Detect which cell encompasses the target text, then output its (X, Y) center coordinate. 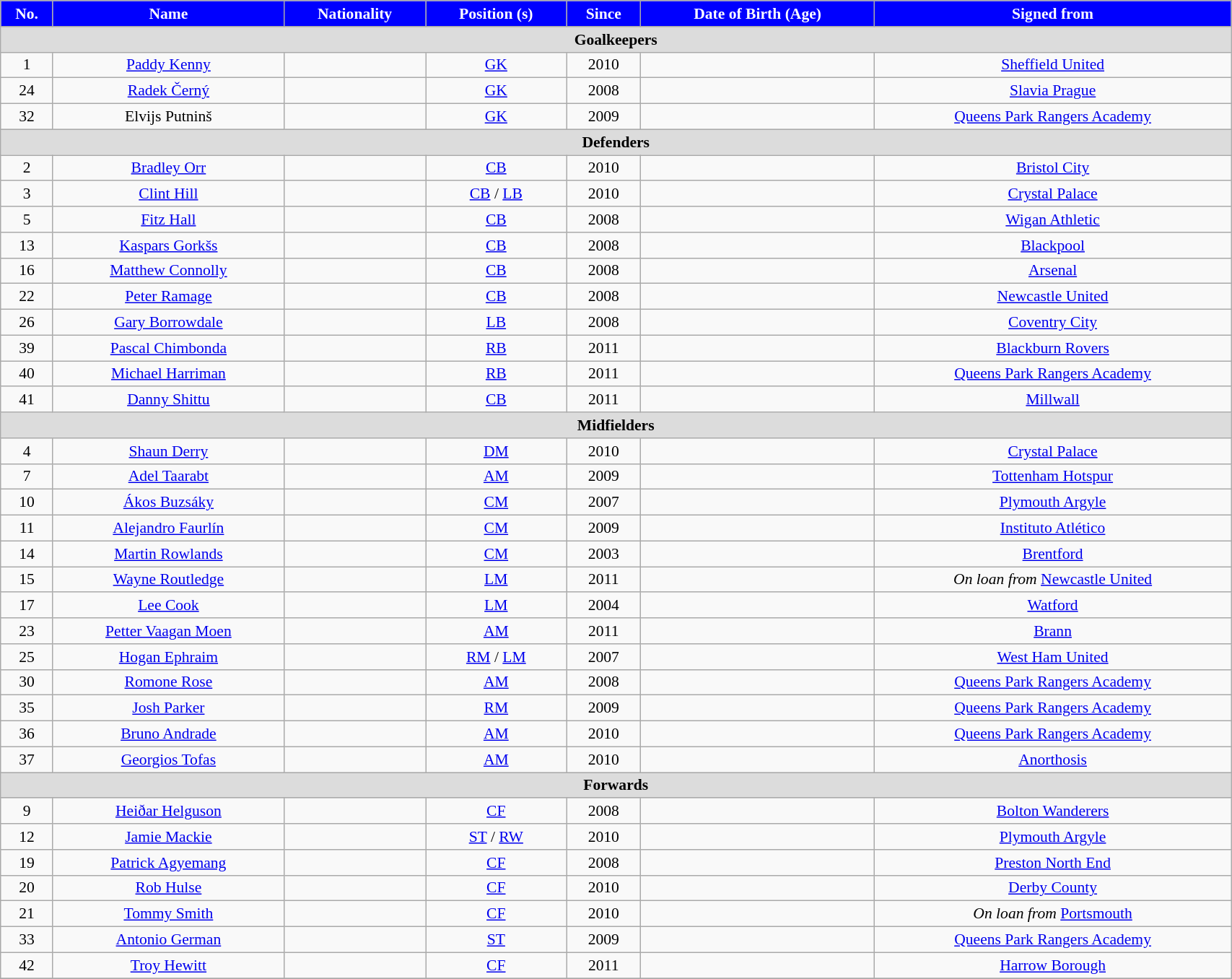
37 (27, 760)
CB / LB (497, 194)
Michael Harriman (168, 374)
2 (27, 168)
Patrick Agyemang (168, 863)
Tommy Smith (168, 914)
Antonio German (168, 940)
17 (27, 606)
Signed from (1053, 14)
Sheffield United (1053, 65)
Watford (1053, 606)
No. (27, 14)
Anorthosis (1053, 760)
Bristol City (1053, 168)
Blackburn Rovers (1053, 348)
32 (27, 117)
RM / LM (497, 657)
Midfielders (616, 425)
Forwards (616, 786)
Matthew Connolly (168, 271)
Nationality (354, 14)
Pascal Chimbonda (168, 348)
Harrow Borough (1053, 965)
10 (27, 502)
2004 (603, 606)
24 (27, 91)
Petter Vaagan Moen (168, 631)
Jamie Mackie (168, 837)
Lee Cook (168, 606)
4 (27, 451)
Romone Rose (168, 682)
Defenders (616, 142)
Georgios Tofas (168, 760)
Arsenal (1053, 271)
Goalkeepers (616, 40)
25 (27, 657)
Adel Taarabt (168, 477)
40 (27, 374)
Troy Hewitt (168, 965)
9 (27, 812)
Newcastle United (1053, 297)
30 (27, 682)
5 (27, 219)
Millwall (1053, 400)
33 (27, 940)
Rob Hulse (168, 888)
On loan from Portsmouth (1053, 914)
Ákos Buzsáky (168, 502)
LB (497, 323)
3 (27, 194)
Derby County (1053, 888)
41 (27, 400)
Slavia Prague (1053, 91)
Danny Shittu (168, 400)
Wayne Routledge (168, 580)
Name (168, 14)
Preston North End (1053, 863)
RM (497, 708)
14 (27, 554)
21 (27, 914)
Martin Rowlands (168, 554)
13 (27, 245)
26 (27, 323)
11 (27, 528)
Instituto Atlético (1053, 528)
ST (497, 940)
Radek Černý (168, 91)
Brann (1053, 631)
Hogan Ephraim (168, 657)
Clint Hill (168, 194)
7 (27, 477)
Tottenham Hotspur (1053, 477)
Josh Parker (168, 708)
DM (497, 451)
2003 (603, 554)
Kaspars Gorkšs (168, 245)
36 (27, 734)
22 (27, 297)
23 (27, 631)
Fitz Hall (168, 219)
Bradley Orr (168, 168)
19 (27, 863)
Shaun Derry (168, 451)
West Ham United (1053, 657)
16 (27, 271)
Peter Ramage (168, 297)
20 (27, 888)
39 (27, 348)
1 (27, 65)
Elvijs Putninš (168, 117)
On loan from Newcastle United (1053, 580)
Paddy Kenny (168, 65)
Heiðar Helguson (168, 812)
42 (27, 965)
Date of Birth (Age) (758, 14)
35 (27, 708)
Since (603, 14)
Bruno Andrade (168, 734)
Coventry City (1053, 323)
ST / RW (497, 837)
Wigan Athletic (1053, 219)
15 (27, 580)
Brentford (1053, 554)
Alejandro Faurlín (168, 528)
Bolton Wanderers (1053, 812)
Blackpool (1053, 245)
Position (s) (497, 14)
Gary Borrowdale (168, 323)
12 (27, 837)
